Return the (X, Y) coordinate for the center point of the cell that contains the specified text.  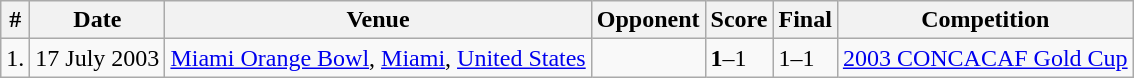
# (16, 20)
Date (98, 20)
Final (805, 20)
17 July 2003 (98, 58)
1. (16, 58)
Miami Orange Bowl, Miami, United States (378, 58)
Opponent (648, 20)
2003 CONCACAF Gold Cup (985, 58)
Venue (378, 20)
Competition (985, 20)
Score (739, 20)
